Search for the cell housing the specified text and yield its [X, Y] center coordinate. 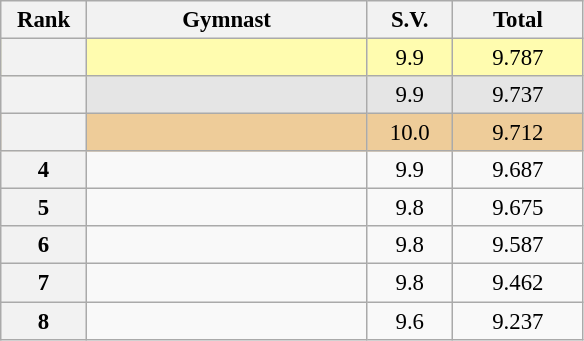
7 [44, 283]
Gymnast [226, 20]
4 [44, 170]
S.V. [410, 20]
5 [44, 208]
8 [44, 321]
9.737 [518, 95]
Rank [44, 20]
9.587 [518, 245]
6 [44, 245]
Total [518, 20]
10.0 [410, 133]
9.237 [518, 321]
9.6 [410, 321]
9.687 [518, 170]
9.712 [518, 133]
9.787 [518, 58]
9.462 [518, 283]
9.675 [518, 208]
